Locate the cell with the specified text and output its [x, y] center coordinate. 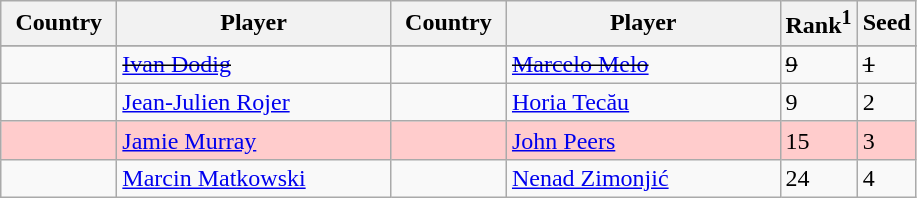
4 [886, 178]
24 [818, 178]
Nenad Zimonjić [643, 178]
3 [886, 140]
Marcelo Melo [643, 64]
2 [886, 102]
Horia Tecău [643, 102]
15 [818, 140]
1 [886, 64]
Ivan Dodig [254, 64]
Jamie Murray [254, 140]
John Peers [643, 140]
Seed [886, 24]
Jean-Julien Rojer [254, 102]
Rank1 [818, 24]
Marcin Matkowski [254, 178]
